From the cell containing the given text, extract its center point as [X, Y] coordinate. 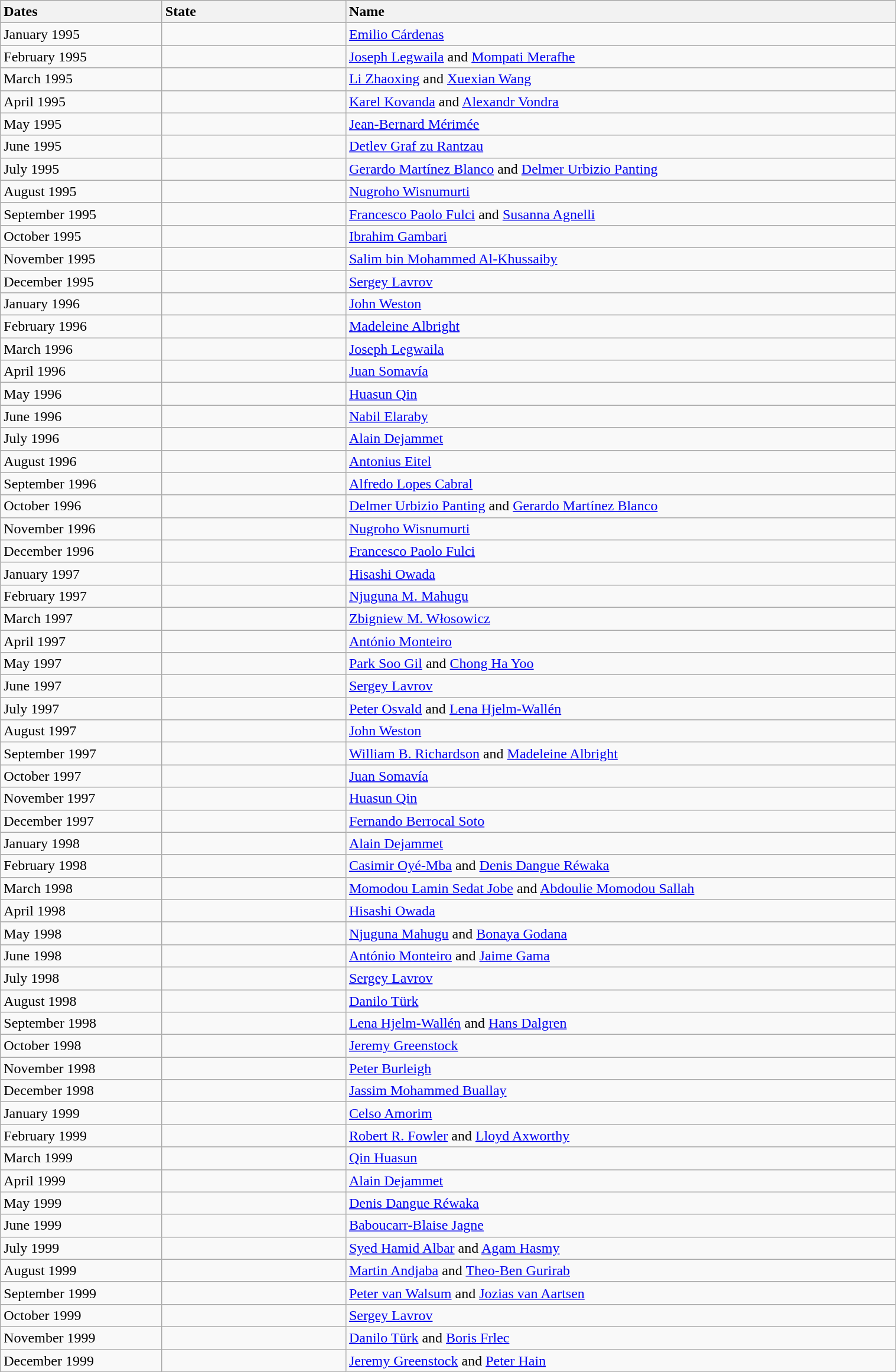
September 1995 [82, 214]
December 1997 [82, 821]
Robert R. Fowler and Lloyd Axworthy [620, 1136]
Joseph Legwaila and Mompati Merafhe [620, 57]
April 1996 [82, 371]
Joseph Legwaila [620, 349]
June 1999 [82, 1226]
Francesco Paolo Fulci [620, 551]
March 1997 [82, 618]
September 1997 [82, 754]
Danilo Türk [620, 1001]
November 1998 [82, 1068]
September 1996 [82, 484]
May 1995 [82, 124]
Syed Hamid Albar and Agam Hasmy [620, 1248]
Salim bin Mohammed Al-Khussaiby [620, 259]
State [254, 12]
Madeleine Albright [620, 327]
November 1999 [82, 1338]
Dates [82, 12]
May 1996 [82, 394]
June 1997 [82, 686]
November 1996 [82, 529]
Emilio Cárdenas [620, 34]
May 1998 [82, 933]
Detlev Graf zu Rantzau [620, 146]
January 1996 [82, 304]
Fernando Berrocal Soto [620, 821]
Njuguna M. Mahugu [620, 596]
October 1997 [82, 776]
William B. Richardson and Madeleine Albright [620, 754]
July 1995 [82, 169]
Ibrahim Gambari [620, 236]
Karel Kovanda and Alexandr Vondra [620, 102]
Casimir Oyé-Mba and Denis Dangue Réwaka [620, 866]
February 1995 [82, 57]
October 1995 [82, 236]
February 1996 [82, 327]
Jeremy Greenstock and Peter Hain [620, 1360]
Jassim Mohammed Buallay [620, 1091]
Baboucarr-Blaise Jagne [620, 1226]
July 1997 [82, 709]
Jean-Bernard Mérimée [620, 124]
Francesco Paolo Fulci and Susanna Agnelli [620, 214]
July 1998 [82, 978]
April 1999 [82, 1181]
June 1995 [82, 146]
August 1996 [82, 461]
Name [620, 12]
Li Zhaoxing and Xuexian Wang [620, 79]
Celso Amorim [620, 1113]
September 1999 [82, 1293]
April 1998 [82, 911]
December 1998 [82, 1091]
Park Soo Gil and Chong Ha Yoo [620, 664]
Lena Hjelm-Wallén and Hans Dalgren [620, 1024]
Qin Huasun [620, 1158]
June 1996 [82, 416]
April 1995 [82, 102]
May 1999 [82, 1203]
June 1998 [82, 956]
March 1999 [82, 1158]
Delmer Urbizio Panting and Gerardo Martínez Blanco [620, 506]
Martin Andjaba and Theo-Ben Gurirab [620, 1270]
January 1997 [82, 573]
August 1999 [82, 1270]
January 1995 [82, 34]
August 1995 [82, 191]
Gerardo Martínez Blanco and Delmer Urbizio Panting [620, 169]
February 1998 [82, 866]
August 1997 [82, 731]
March 1996 [82, 349]
December 1996 [82, 551]
July 1996 [82, 439]
António Monteiro [620, 641]
November 1995 [82, 259]
September 1998 [82, 1024]
October 1998 [82, 1046]
Antonius Eitel [620, 461]
Zbigniew M. Włosowicz [620, 618]
Njuguna Mahugu and Bonaya Godana [620, 933]
Danilo Türk and Boris Frlec [620, 1338]
July 1999 [82, 1248]
January 1999 [82, 1113]
Denis Dangue Réwaka [620, 1203]
Peter Osvald and Lena Hjelm-Wallén [620, 709]
December 1999 [82, 1360]
February 1997 [82, 596]
March 1998 [82, 888]
October 1999 [82, 1315]
Jeremy Greenstock [620, 1046]
October 1996 [82, 506]
Peter van Walsum and Jozias van Aartsen [620, 1293]
November 1997 [82, 799]
April 1997 [82, 641]
Momodou Lamin Sedat Jobe and Abdoulie Momodou Sallah [620, 888]
António Monteiro and Jaime Gama [620, 956]
Alfredo Lopes Cabral [620, 484]
August 1998 [82, 1001]
Peter Burleigh [620, 1068]
Nabil Elaraby [620, 416]
February 1999 [82, 1136]
May 1997 [82, 664]
January 1998 [82, 843]
December 1995 [82, 282]
March 1995 [82, 79]
